Return the [x, y] coordinate for the center point of the cell that contains the specified text.  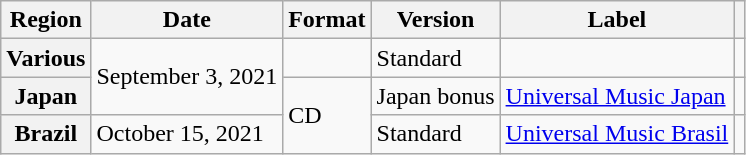
Region [46, 20]
Universal Music Brasil [617, 134]
Label [617, 20]
Japan bonus [436, 96]
Japan [46, 96]
Brazil [46, 134]
October 15, 2021 [187, 134]
Universal Music Japan [617, 96]
CD [327, 115]
September 3, 2021 [187, 77]
Date [187, 20]
Format [327, 20]
Version [436, 20]
Various [46, 58]
